Find where the given text appears and provide that cell's center as (X, Y) coordinate. 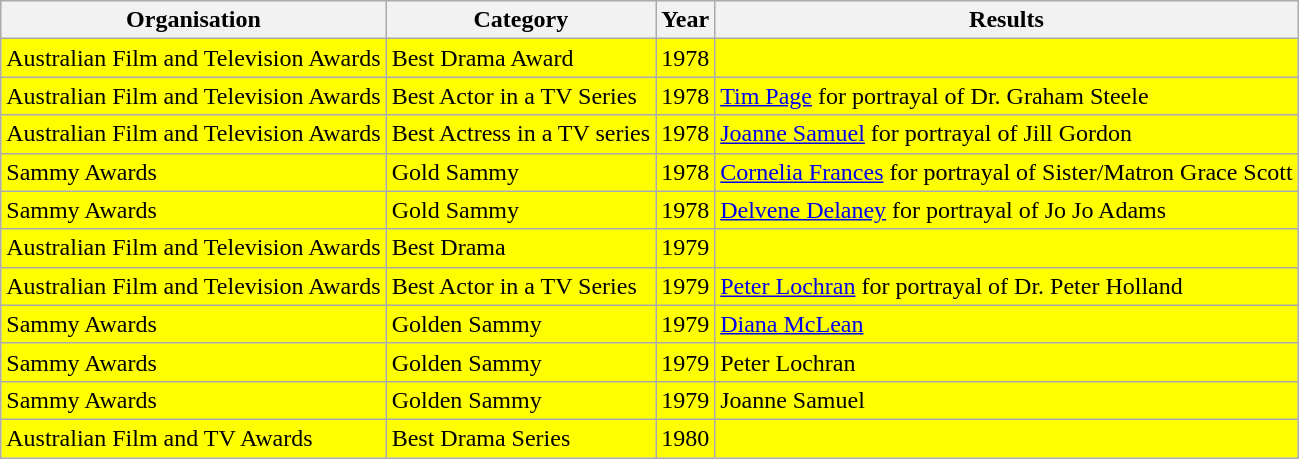
Category (520, 20)
Peter Lochran for portrayal of Dr. Peter Holland (1007, 286)
Joanne Samuel for portrayal of Jill Gordon (1007, 134)
Tim Page for portrayal of Dr. Graham Steele (1007, 96)
Australian Film and TV Awards (194, 438)
Peter Lochran (1007, 362)
1980 (686, 438)
Year (686, 20)
Best Drama Award (520, 58)
Joanne Samuel (1007, 400)
Results (1007, 20)
Best Drama (520, 248)
Best Drama Series (520, 438)
Best Actress in a TV series (520, 134)
Delvene Delaney for portrayal of Jo Jo Adams (1007, 210)
Organisation (194, 20)
Cornelia Frances for portrayal of Sister/Matron Grace Scott (1007, 172)
Diana McLean (1007, 324)
